Determine the [x, y] coordinate at the center of the cell enclosing the given text.  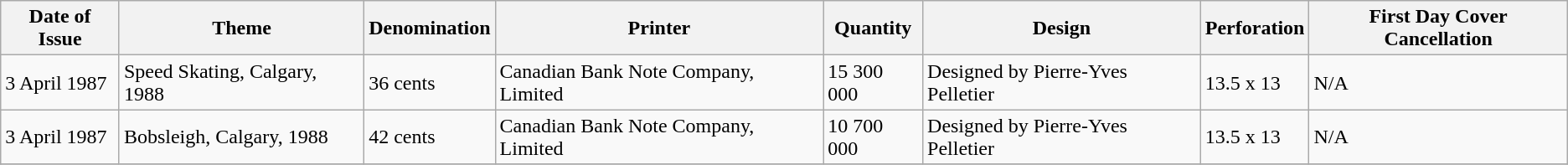
Speed Skating, Calgary, 1988 [241, 82]
42 cents [430, 137]
10 700 000 [873, 137]
Printer [659, 28]
36 cents [430, 82]
Denomination [430, 28]
Perforation [1255, 28]
Theme [241, 28]
15 300 000 [873, 82]
Design [1062, 28]
Bobsleigh, Calgary, 1988 [241, 137]
Date of Issue [60, 28]
First Day Cover Cancellation [1438, 28]
Quantity [873, 28]
